Find where the given text appears and provide that cell's center as [X, Y] coordinate. 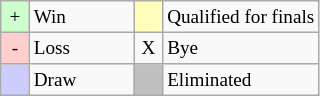
+ [15, 17]
Bye [241, 48]
Draw [82, 80]
X [148, 48]
Eliminated [241, 80]
Qualified for finals [241, 17]
- [15, 48]
Loss [82, 48]
Win [82, 17]
